Scan for the cell matching the given text and deliver its (x, y) coordinate at center. 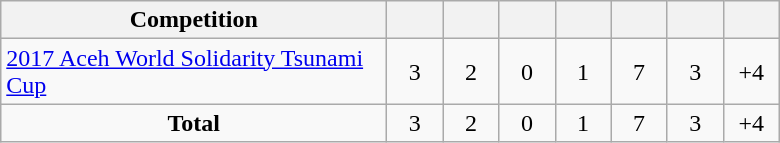
2017 Aceh World Solidarity Tsunami Cup (194, 72)
Competition (194, 20)
Total (194, 123)
